Pinpoint the cell where the given text exists, returning its (x, y) midpoint coordinate. 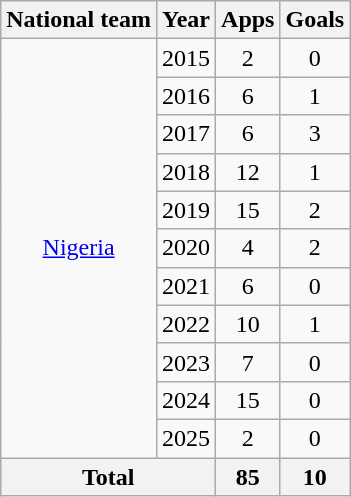
85 (248, 477)
2021 (186, 286)
2020 (186, 248)
3 (315, 134)
12 (248, 172)
2022 (186, 324)
7 (248, 362)
2018 (186, 172)
2017 (186, 134)
National team (79, 20)
2019 (186, 210)
Total (108, 477)
2023 (186, 362)
2024 (186, 400)
Goals (315, 20)
4 (248, 248)
2025 (186, 438)
Apps (248, 20)
Year (186, 20)
Nigeria (79, 248)
2015 (186, 58)
2016 (186, 96)
